Return [X, Y] of the center of cell containing provided text 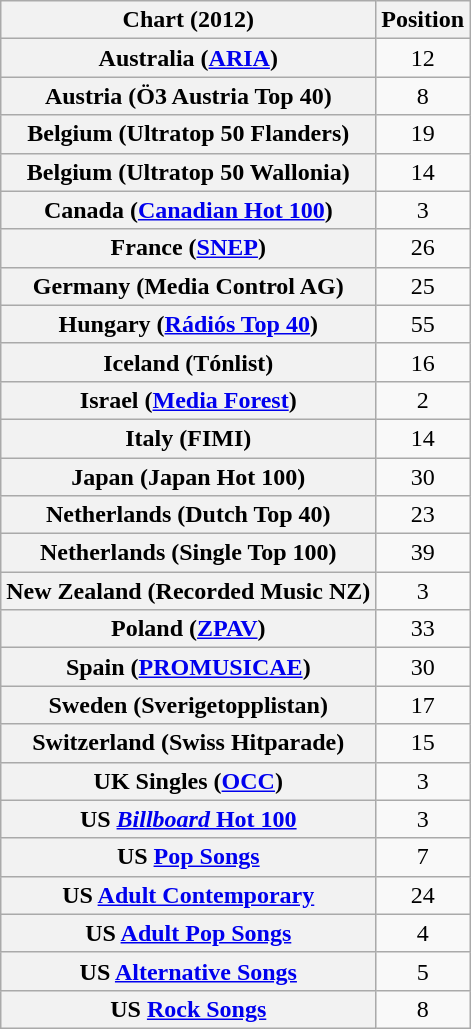
Poland (ZPAV) [188, 629]
Australia (ARIA) [188, 58]
33 [423, 629]
US Billboard Hot 100 [188, 819]
UK Singles (OCC) [188, 781]
Belgium (Ultratop 50 Wallonia) [188, 172]
25 [423, 286]
Chart (2012) [188, 20]
24 [423, 895]
7 [423, 857]
Switzerland (Swiss Hitparade) [188, 743]
US Adult Pop Songs [188, 933]
Iceland (Tónlist) [188, 362]
Germany (Media Control AG) [188, 286]
Position [423, 20]
Netherlands (Dutch Top 40) [188, 515]
Italy (FIMI) [188, 438]
5 [423, 971]
19 [423, 134]
17 [423, 705]
Sweden (Sverigetopplistan) [188, 705]
2 [423, 400]
New Zealand (Recorded Music NZ) [188, 591]
4 [423, 933]
26 [423, 248]
Austria (Ö3 Austria Top 40) [188, 96]
Spain (PROMUSICAE) [188, 667]
Canada (Canadian Hot 100) [188, 210]
15 [423, 743]
Hungary (Rádiós Top 40) [188, 324]
55 [423, 324]
Israel (Media Forest) [188, 400]
Japan (Japan Hot 100) [188, 477]
Netherlands (Single Top 100) [188, 553]
US Rock Songs [188, 1009]
16 [423, 362]
US Adult Contemporary [188, 895]
US Alternative Songs [188, 971]
23 [423, 515]
US Pop Songs [188, 857]
12 [423, 58]
39 [423, 553]
Belgium (Ultratop 50 Flanders) [188, 134]
France (SNEP) [188, 248]
